Extract the [X, Y] coordinate from the center of the cell holding the provided text.  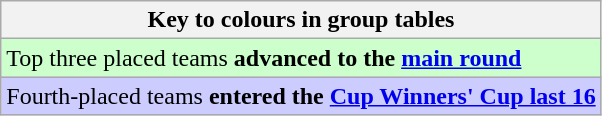
Top three placed teams advanced to the main round [301, 58]
Fourth-placed teams entered the Cup Winners' Cup last 16 [301, 96]
Key to colours in group tables [301, 20]
